Determine the (X, Y) coordinate at the center of the cell enclosing the given text.  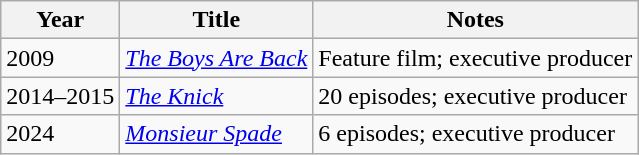
2009 (60, 58)
Title (216, 20)
The Knick (216, 96)
20 episodes; executive producer (476, 96)
Notes (476, 20)
Monsieur Spade (216, 134)
Year (60, 20)
The Boys Are Back (216, 58)
2024 (60, 134)
6 episodes; executive producer (476, 134)
Feature film; executive producer (476, 58)
2014–2015 (60, 96)
